Pinpoint the cell where the given text exists, returning its (x, y) midpoint coordinate. 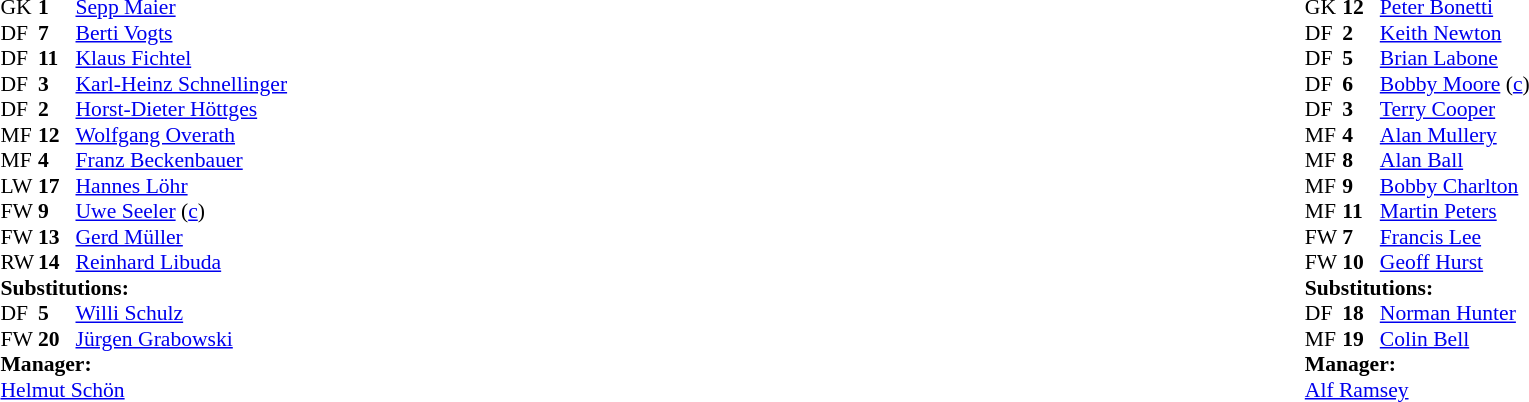
Uwe Seeler (c) (182, 211)
Horst-Dieter Höttges (182, 109)
Karl-Heinz Schnellinger (182, 84)
12 (57, 135)
Klaus Fichtel (182, 59)
10 (1361, 263)
Berti Vogts (182, 33)
Hannes Löhr (182, 186)
20 (57, 339)
LW (19, 186)
13 (57, 237)
18 (1361, 313)
8 (1361, 161)
Manager: (144, 365)
Reinhard Libuda (182, 263)
Gerd Müller (182, 237)
Willi Schulz (182, 313)
Wolfgang Overath (182, 135)
RW (19, 263)
14 (57, 263)
17 (57, 186)
Jürgen Grabowski (182, 339)
Franz Beckenbauer (182, 161)
19 (1361, 339)
Substitutions: (144, 288)
6 (1361, 84)
